Identify which cell holds the provided text, then report its [X, Y] central coordinate. 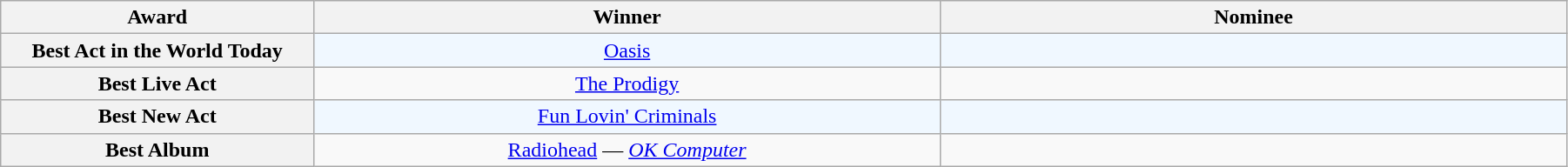
Fun Lovin' Criminals [627, 117]
Best Live Act [157, 83]
Best New Act [157, 117]
Best Album [157, 150]
Award [157, 17]
Winner [627, 17]
Oasis [627, 50]
Best Act in the World Today [157, 50]
Radiohead — OK Computer [627, 150]
The Prodigy [627, 83]
Nominee [1254, 17]
